Identify which cell holds the provided text, then report its (x, y) central coordinate. 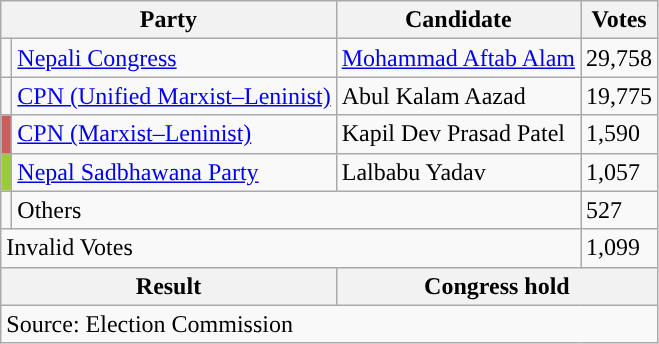
527 (620, 210)
1,057 (620, 172)
Source: Election Commission (330, 324)
1,099 (620, 248)
Mohammad Aftab Alam (458, 58)
Candidate (458, 20)
29,758 (620, 58)
1,590 (620, 134)
Invalid Votes (291, 248)
Votes (620, 20)
Abul Kalam Aazad (458, 96)
Others (296, 210)
Kapil Dev Prasad Patel (458, 134)
Party (168, 20)
CPN (Marxist–Leninist) (174, 134)
Congress hold (496, 286)
19,775 (620, 96)
Result (168, 286)
Nepal Sadbhawana Party (174, 172)
Nepali Congress (174, 58)
Lalbabu Yadav (458, 172)
CPN (Unified Marxist–Leninist) (174, 96)
